Locate the cell with the specified text and output its [x, y] center coordinate. 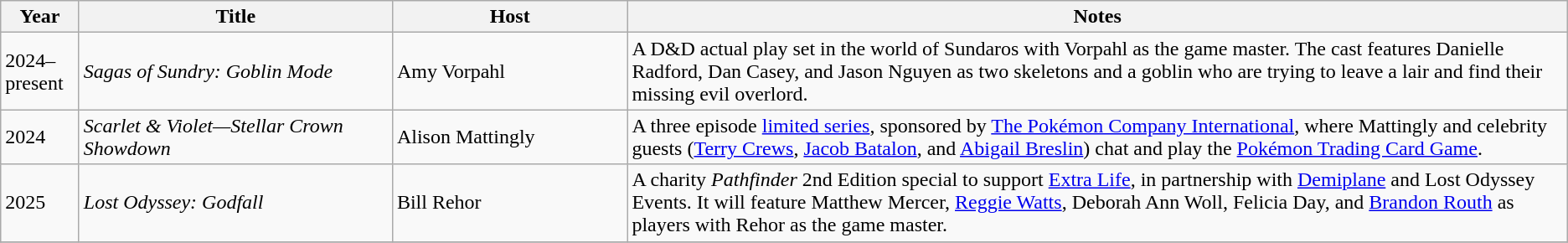
Alison Mattingly [509, 137]
Host [509, 17]
Lost Odyssey: Godfall [235, 203]
Scarlet & Violet—Stellar Crown Showdown [235, 137]
2024–present [40, 71]
Bill Rehor [509, 203]
Title [235, 17]
2024 [40, 137]
Notes [1097, 17]
2025 [40, 203]
Amy Vorpahl [509, 71]
Year [40, 17]
Sagas of Sundry: Goblin Mode [235, 71]
